Capture the cell that displays the provided text and extract its [x, y] central coordinate. 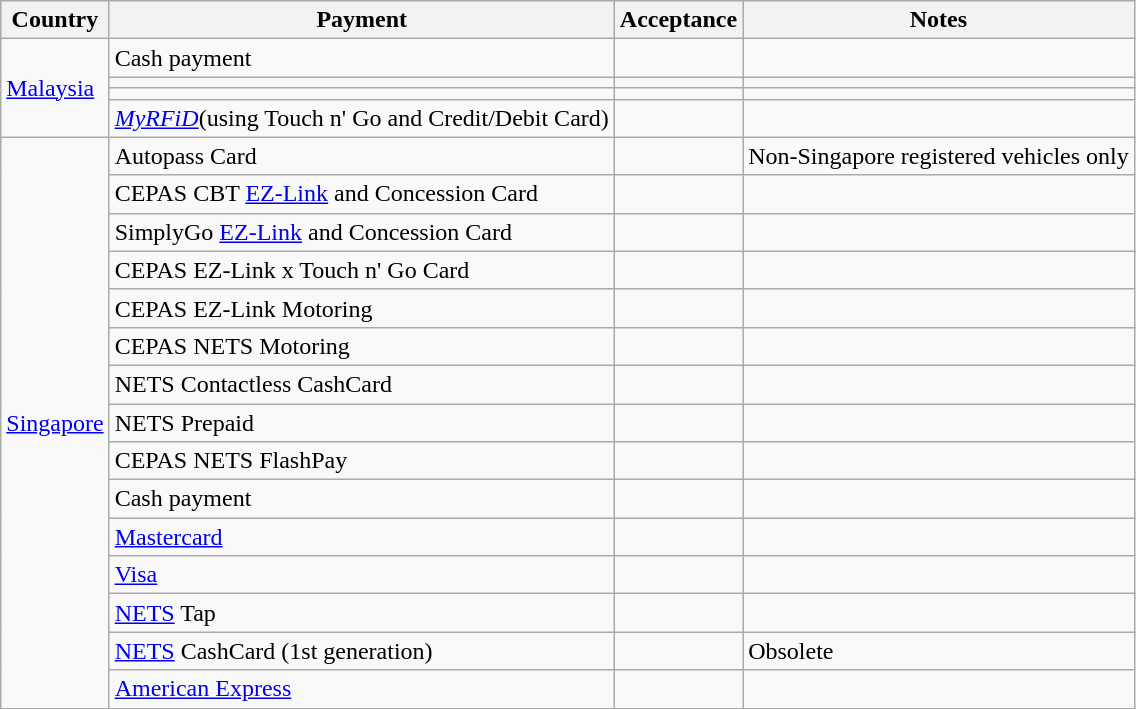
CEPAS EZ-Link Motoring [362, 308]
Obsolete [939, 651]
CEPAS NETS Motoring [362, 346]
Mastercard [362, 537]
Acceptance [678, 20]
NETS Tap [362, 613]
Payment [362, 20]
Visa [362, 575]
CEPAS CBT EZ-Link and Concession Card [362, 194]
Notes [939, 20]
Singapore [55, 422]
CEPAS EZ-Link x Touch n' Go Card [362, 270]
Non-Singapore registered vehicles only [939, 156]
MyRFiD(using Touch n' Go and Credit/Debit Card) [362, 118]
Country [55, 20]
American Express [362, 689]
SimplyGo EZ-Link and Concession Card [362, 232]
Malaysia [55, 88]
NETS Contactless CashCard [362, 384]
NETS Prepaid [362, 423]
NETS CashCard (1st generation) [362, 651]
CEPAS NETS FlashPay [362, 461]
Autopass Card [362, 156]
